From the cell containing the given text, extract its center point as (x, y) coordinate. 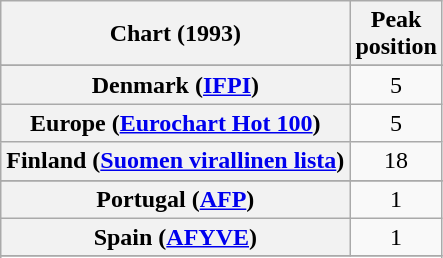
Finland (Suomen virallinen lista) (176, 161)
Portugal (AFP) (176, 199)
Spain (AFYVE) (176, 237)
Europe (Eurochart Hot 100) (176, 123)
Denmark (IFPI) (176, 85)
Chart (1993) (176, 34)
Peakposition (396, 34)
18 (396, 161)
